Capture the cell that displays the provided text and extract its (X, Y) central coordinate. 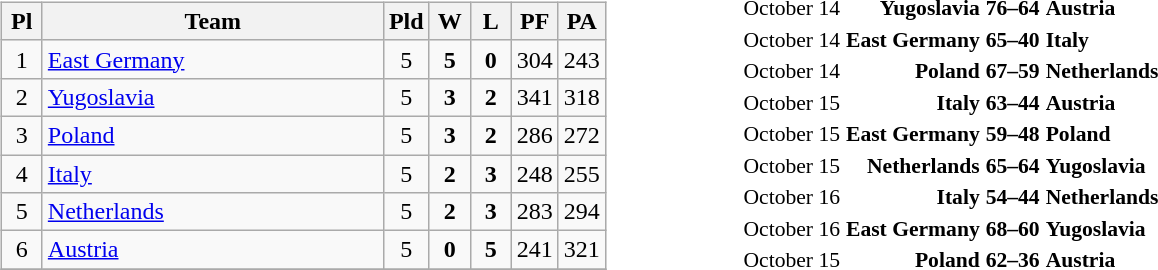
1 (22, 59)
321 (582, 250)
54–44 (1012, 197)
L (490, 21)
241 (534, 250)
341 (534, 97)
Austria (212, 250)
59–48 (1012, 134)
PF (534, 21)
67–59 (1012, 71)
Team (212, 21)
Pld (406, 21)
286 (534, 135)
304 (534, 59)
PA (582, 21)
63–44 (1012, 102)
283 (534, 212)
294 (582, 212)
272 (582, 135)
318 (582, 97)
6 (22, 250)
243 (582, 59)
255 (582, 173)
Yugoslavia (212, 97)
68–60 (1012, 228)
65–64 (1012, 165)
65–40 (1012, 39)
4 (22, 173)
Pl (22, 21)
W (450, 21)
248 (534, 173)
